Pinpoint the cell where the given text exists, returning its [x, y] midpoint coordinate. 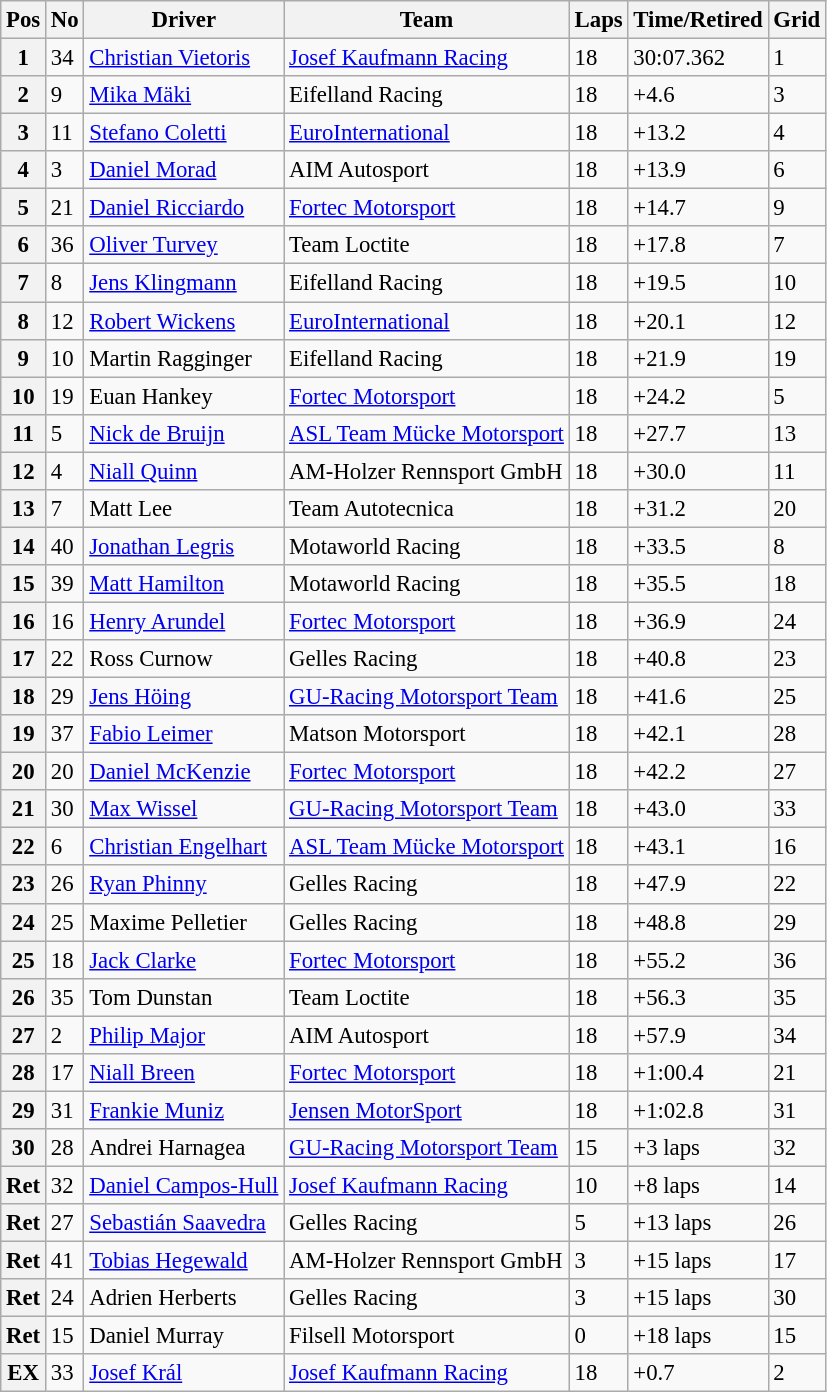
Time/Retired [698, 20]
Ross Curnow [184, 659]
Nick de Bruijn [184, 433]
+24.2 [698, 396]
39 [65, 584]
Frankie Muniz [184, 1110]
+21.9 [698, 358]
+13 laps [698, 1223]
+43.0 [698, 809]
Jens Klingmann [184, 283]
+33.5 [698, 546]
Matson Motorsport [427, 734]
Jonathan Legris [184, 546]
+19.5 [698, 283]
+36.9 [698, 621]
+56.3 [698, 997]
Jensen MotorSport [427, 1110]
+27.7 [698, 433]
Adrien Herberts [184, 1298]
+40.8 [698, 659]
Team Autotecnica [427, 509]
Daniel Campos-Hull [184, 1185]
+47.9 [698, 885]
Mika Mäki [184, 95]
Jens Höing [184, 697]
+3 laps [698, 1148]
Daniel Murray [184, 1336]
+14.7 [698, 208]
+1:00.4 [698, 1073]
+55.2 [698, 960]
0 [598, 1336]
EX [24, 1373]
Driver [184, 20]
+42.2 [698, 772]
Andrei Harnagea [184, 1148]
Maxime Pelletier [184, 922]
+20.1 [698, 321]
Pos [24, 20]
Filsell Motorsport [427, 1336]
Tom Dunstan [184, 997]
Oliver Turvey [184, 245]
+0.7 [698, 1373]
41 [65, 1261]
Christian Vietoris [184, 58]
Stefano Coletti [184, 133]
Matt Hamilton [184, 584]
+43.1 [698, 847]
Jack Clarke [184, 960]
+17.8 [698, 245]
40 [65, 546]
Sebastián Saavedra [184, 1223]
Niall Breen [184, 1073]
+57.9 [698, 1035]
+31.2 [698, 509]
+35.5 [698, 584]
Team [427, 20]
+30.0 [698, 471]
Matt Lee [184, 509]
Robert Wickens [184, 321]
+13.9 [698, 170]
Philip Major [184, 1035]
+1:02.8 [698, 1110]
Fabio Leimer [184, 734]
Max Wissel [184, 809]
Grid [796, 20]
Henry Arundel [184, 621]
Niall Quinn [184, 471]
+18 laps [698, 1336]
+4.6 [698, 95]
+42.1 [698, 734]
Daniel Ricciardo [184, 208]
Martin Ragginger [184, 358]
30:07.362 [698, 58]
Josef Král [184, 1373]
+13.2 [698, 133]
Ryan Phinny [184, 885]
+48.8 [698, 922]
37 [65, 734]
Daniel McKenzie [184, 772]
Euan Hankey [184, 396]
+8 laps [698, 1185]
Laps [598, 20]
+41.6 [698, 697]
No [65, 20]
Daniel Morad [184, 170]
Christian Engelhart [184, 847]
Tobias Hegewald [184, 1261]
